Return [X, Y] of the center of cell containing provided text 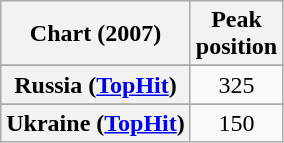
Russia (TopHit) [96, 85]
Peakposition [236, 34]
325 [236, 85]
Ukraine (TopHit) [96, 123]
150 [236, 123]
Chart (2007) [96, 34]
